Determine the [x, y] coordinate at the center of the cell enclosing the given text.  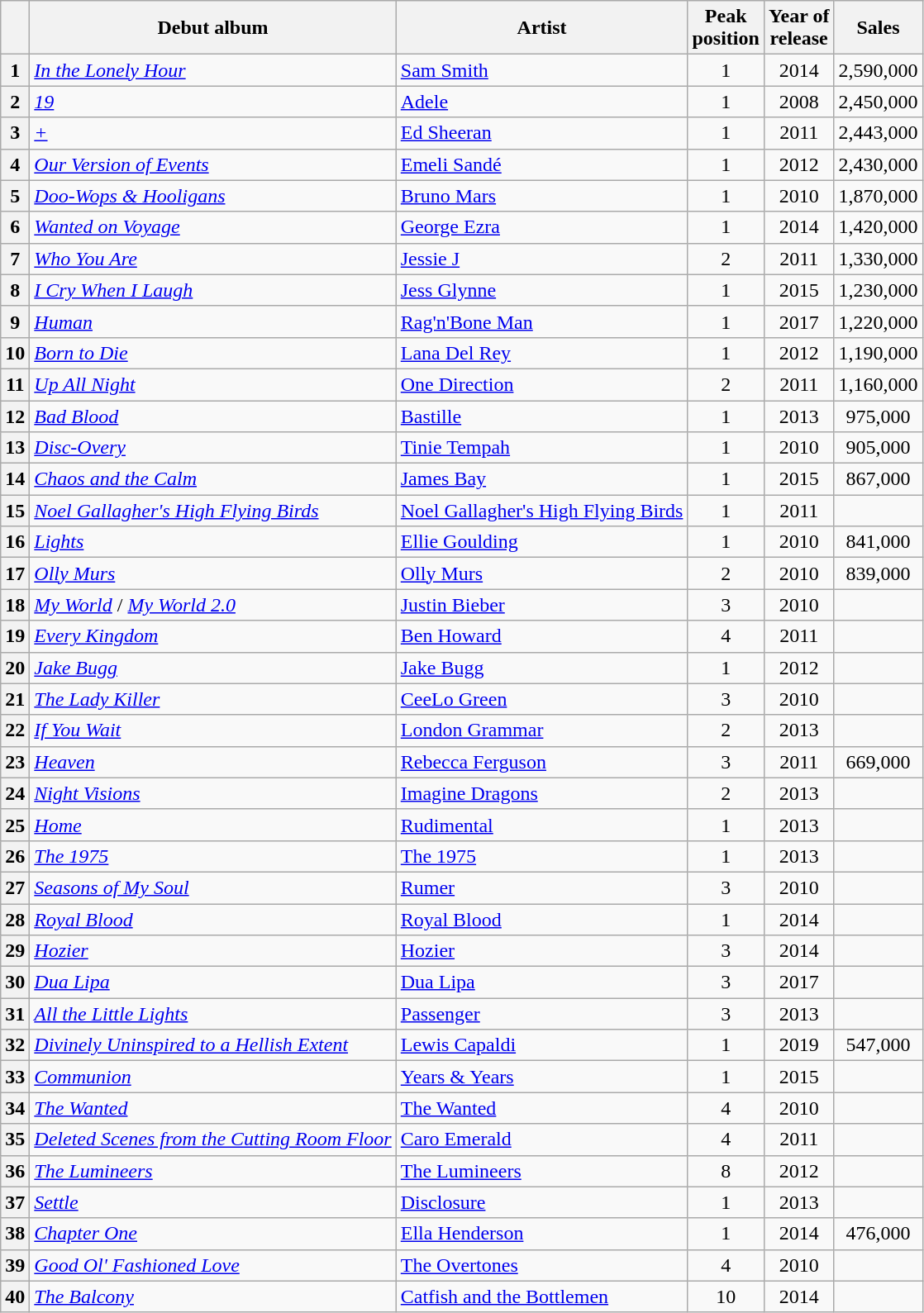
1,160,000 [878, 384]
9 [15, 321]
25 [15, 825]
Passenger [542, 1014]
Years & Years [542, 1077]
The Overtones [542, 1265]
17 [15, 573]
2,590,000 [878, 70]
1,220,000 [878, 321]
Bad Blood [213, 416]
Wanted on Voyage [213, 227]
2,443,000 [878, 133]
Lewis Capaldi [542, 1045]
38 [15, 1234]
669,000 [878, 762]
Settle [213, 1202]
Rag'n'Bone Man [542, 321]
975,000 [878, 416]
12 [15, 416]
21 [15, 699]
20 [15, 668]
14 [15, 479]
29 [15, 951]
2019 [798, 1045]
Every Kingdom [213, 636]
Adele [542, 102]
28 [15, 920]
Lana Del Rey [542, 353]
26 [15, 856]
If You Wait [213, 730]
Heaven [213, 762]
Justin Bieber [542, 605]
The Balcony [213, 1296]
1,330,000 [878, 259]
Jess Glynne [542, 290]
Ed Sheeran [542, 133]
5 [15, 196]
Seasons of My Soul [213, 887]
London Grammar [542, 730]
23 [15, 762]
All the Little Lights [213, 1014]
The Lady Killer [213, 699]
Artist [542, 28]
2,430,000 [878, 164]
Disc-Overy [213, 448]
31 [15, 1014]
Jessie J [542, 259]
Up All Night [213, 384]
Doo-Wops & Hooligans [213, 196]
35 [15, 1139]
Communion [213, 1077]
Human [213, 321]
Peakposition [726, 28]
476,000 [878, 1234]
Born to Die [213, 353]
In the Lonely Hour [213, 70]
36 [15, 1171]
Imagine Dragons [542, 793]
Ellie Goulding [542, 542]
James Bay [542, 479]
905,000 [878, 448]
7 [15, 259]
Emeli Sandé [542, 164]
22 [15, 730]
1,870,000 [878, 196]
Deleted Scenes from the Cutting Room Floor [213, 1139]
Our Version of Events [213, 164]
867,000 [878, 479]
Debut album [213, 28]
Tinie Tempah [542, 448]
6 [15, 227]
CeeLo Green [542, 699]
40 [15, 1296]
24 [15, 793]
547,000 [878, 1045]
34 [15, 1108]
Rudimental [542, 825]
37 [15, 1202]
Ben Howard [542, 636]
39 [15, 1265]
839,000 [878, 573]
Rebecca Ferguson [542, 762]
13 [15, 448]
Caro Emerald [542, 1139]
Catfish and the Bottlemen [542, 1296]
Sam Smith [542, 70]
I Cry When I Laugh [213, 290]
Divinely Uninspired to a Hellish Extent [213, 1045]
27 [15, 887]
Ella Henderson [542, 1234]
Who You Are [213, 259]
2,450,000 [878, 102]
Disclosure [542, 1202]
Night Visions [213, 793]
15 [15, 511]
32 [15, 1045]
Bruno Mars [542, 196]
33 [15, 1077]
One Direction [542, 384]
Chapter One [213, 1234]
George Ezra [542, 227]
1,230,000 [878, 290]
Sales [878, 28]
16 [15, 542]
1,420,000 [878, 227]
30 [15, 982]
My World / My World 2.0 [213, 605]
Rumer [542, 887]
841,000 [878, 542]
2008 [798, 102]
18 [15, 605]
Year ofrelease [798, 28]
+ [213, 133]
Chaos and the Calm [213, 479]
1,190,000 [878, 353]
11 [15, 384]
Good Ol' Fashioned Love [213, 1265]
Bastille [542, 416]
Lights [213, 542]
Home [213, 825]
